Find where the given text appears and provide that cell's center as [x, y] coordinate. 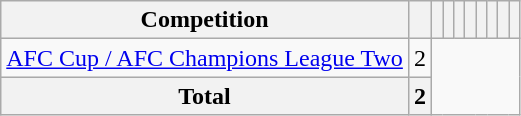
Competition [205, 20]
AFC Cup / AFC Champions League Two [205, 58]
Total [205, 96]
